From the cell containing the given text, extract its center point as [x, y] coordinate. 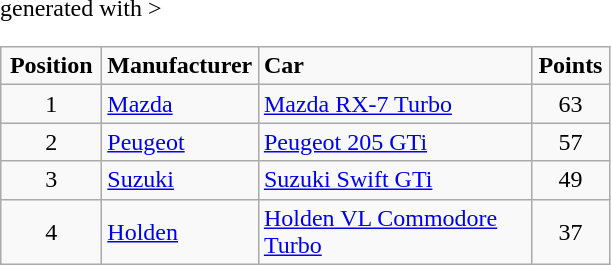
57 [570, 142]
Holden VL Commodore Turbo [395, 232]
Holden [180, 232]
4 [52, 232]
Points [570, 66]
Manufacturer [180, 66]
37 [570, 232]
63 [570, 104]
Mazda RX-7 Turbo [395, 104]
Peugeot 205 GTi [395, 142]
3 [52, 180]
1 [52, 104]
2 [52, 142]
Suzuki [180, 180]
Car [395, 66]
49 [570, 180]
Suzuki Swift GTi [395, 180]
Peugeot [180, 142]
Mazda [180, 104]
Position [52, 66]
